Locate the cell with the specified text and output its [X, Y] center coordinate. 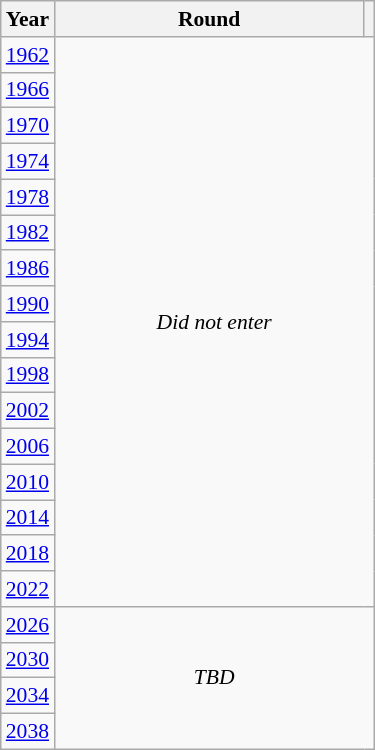
1986 [28, 269]
1982 [28, 233]
1966 [28, 90]
1978 [28, 197]
2010 [28, 482]
2038 [28, 732]
2002 [28, 411]
2034 [28, 696]
1998 [28, 375]
1974 [28, 162]
TBD [214, 678]
2022 [28, 589]
2018 [28, 554]
1962 [28, 55]
2030 [28, 660]
2026 [28, 625]
Year [28, 19]
1970 [28, 126]
1994 [28, 340]
Round [209, 19]
2006 [28, 447]
2014 [28, 518]
1990 [28, 304]
Did not enter [214, 322]
